From the cell containing the given text, extract its center point as [x, y] coordinate. 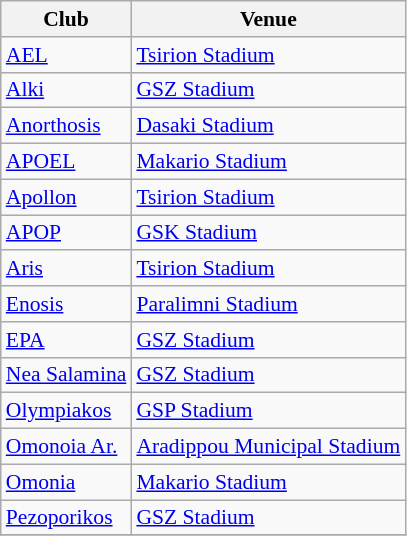
Alki [66, 90]
APOP [66, 233]
Olympiakos [66, 411]
Enosis [66, 304]
GSK Stadium [268, 233]
Paralimni Stadium [268, 304]
Venue [268, 19]
EPA [66, 340]
Nea Salamina [66, 375]
Aris [66, 269]
Dasaki Stadium [268, 126]
Omonoia Ar. [66, 447]
AEL [66, 55]
APOEL [66, 162]
Omonia [66, 482]
Apollon [66, 197]
Anorthosis [66, 126]
Aradippou Municipal Stadium [268, 447]
GSP Stadium [268, 411]
Pezoporikos [66, 518]
Club [66, 19]
